Pinpoint the cell where the given text exists, returning its (X, Y) midpoint coordinate. 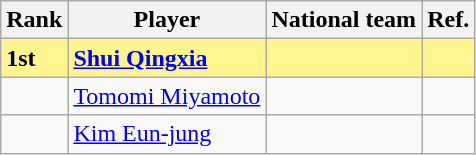
Kim Eun-jung (167, 134)
Shui Qingxia (167, 58)
Player (167, 20)
National team (344, 20)
Ref. (448, 20)
Rank (34, 20)
1st (34, 58)
Tomomi Miyamoto (167, 96)
